From the cell containing the given text, extract its center point as (X, Y) coordinate. 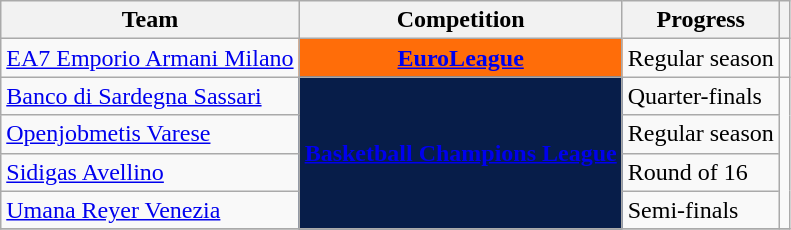
Competition (460, 20)
Round of 16 (700, 172)
Progress (700, 20)
Quarter-finals (700, 96)
Basketball Champions League (460, 153)
EuroLeague (460, 58)
Sidigas Avellino (150, 172)
EA7 Emporio Armani Milano (150, 58)
Umana Reyer Venezia (150, 210)
Banco di Sardegna Sassari (150, 96)
Semi-finals (700, 210)
Team (150, 20)
Openjobmetis Varese (150, 134)
